Provide the [X, Y] coordinate of the cell's center where the given text is located.  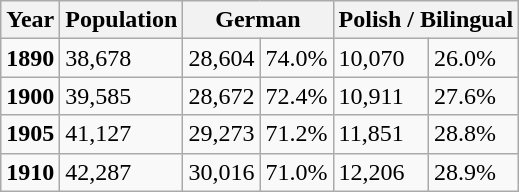
71.0% [296, 172]
42,287 [122, 172]
German [258, 20]
26.0% [473, 58]
30,016 [222, 172]
29,273 [222, 134]
28.8% [473, 134]
28.9% [473, 172]
28,604 [222, 58]
72.4% [296, 96]
10,911 [380, 96]
Year [30, 20]
11,851 [380, 134]
39,585 [122, 96]
Polish / Bilingual [426, 20]
41,127 [122, 134]
1890 [30, 58]
28,672 [222, 96]
1900 [30, 96]
12,206 [380, 172]
Population [122, 20]
38,678 [122, 58]
10,070 [380, 58]
1910 [30, 172]
74.0% [296, 58]
71.2% [296, 134]
1905 [30, 134]
27.6% [473, 96]
